Return [x, y] of the center of cell containing provided text 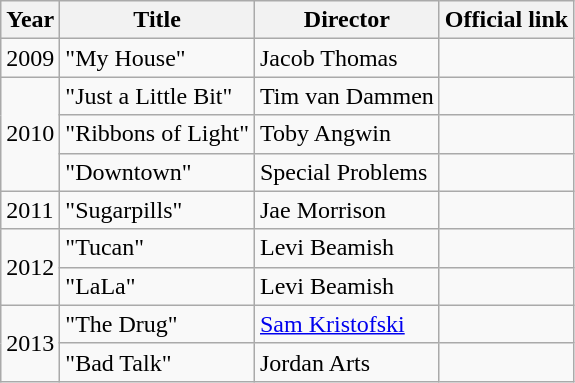
2010 [30, 134]
Tim van Dammen [346, 96]
2013 [30, 343]
2011 [30, 210]
Special Problems [346, 172]
Jae Morrison [346, 210]
2012 [30, 267]
Director [346, 20]
"Tucan" [158, 248]
Jordan Arts [346, 362]
Official link [506, 20]
"LaLa" [158, 286]
Year [30, 20]
Toby Angwin [346, 134]
"Sugarpills" [158, 210]
"Ribbons of Light" [158, 134]
Title [158, 20]
"The Drug" [158, 324]
Sam Kristofski [346, 324]
"Just a Little Bit" [158, 96]
"My House" [158, 58]
"Bad Talk" [158, 362]
"Downtown" [158, 172]
2009 [30, 58]
Jacob Thomas [346, 58]
